Identify which cell holds the provided text, then report its [X, Y] central coordinate. 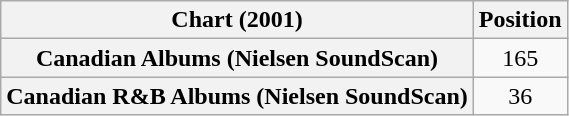
Canadian Albums (Nielsen SoundScan) [238, 58]
Position [520, 20]
36 [520, 96]
Canadian R&B Albums (Nielsen SoundScan) [238, 96]
165 [520, 58]
Chart (2001) [238, 20]
